Scan for the cell matching the given text and deliver its [x, y] coordinate at center. 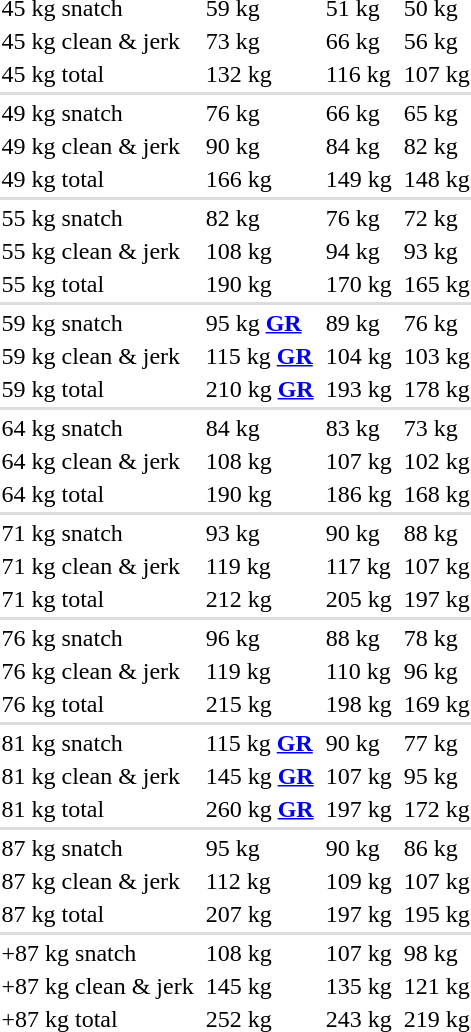
49 kg clean & jerk [98, 146]
55 kg snatch [98, 218]
49 kg snatch [98, 113]
165 kg [436, 284]
87 kg total [98, 914]
76 kg total [98, 704]
+87 kg clean & jerk [98, 986]
55 kg total [98, 284]
215 kg [260, 704]
59 kg total [98, 389]
71 kg clean & jerk [98, 566]
81 kg snatch [98, 743]
112 kg [260, 881]
45 kg total [98, 74]
186 kg [358, 494]
98 kg [436, 953]
64 kg total [98, 494]
148 kg [436, 179]
260 kg GR [260, 809]
169 kg [436, 704]
89 kg [358, 323]
49 kg total [98, 179]
103 kg [436, 356]
71 kg snatch [98, 533]
193 kg [358, 389]
83 kg [358, 428]
198 kg [358, 704]
87 kg clean & jerk [98, 881]
121 kg [436, 986]
178 kg [436, 389]
166 kg [260, 179]
78 kg [436, 638]
77 kg [436, 743]
56 kg [436, 41]
65 kg [436, 113]
135 kg [358, 986]
81 kg total [98, 809]
145 kg [260, 986]
104 kg [358, 356]
64 kg clean & jerk [98, 461]
+87 kg snatch [98, 953]
212 kg [260, 599]
72 kg [436, 218]
102 kg [436, 461]
149 kg [358, 179]
110 kg [358, 671]
168 kg [436, 494]
207 kg [260, 914]
45 kg clean & jerk [98, 41]
95 kg GR [260, 323]
81 kg clean & jerk [98, 776]
64 kg snatch [98, 428]
145 kg GR [260, 776]
205 kg [358, 599]
116 kg [358, 74]
71 kg total [98, 599]
195 kg [436, 914]
55 kg clean & jerk [98, 251]
59 kg clean & jerk [98, 356]
59 kg snatch [98, 323]
132 kg [260, 74]
109 kg [358, 881]
76 kg snatch [98, 638]
94 kg [358, 251]
172 kg [436, 809]
87 kg snatch [98, 848]
86 kg [436, 848]
76 kg clean & jerk [98, 671]
117 kg [358, 566]
210 kg GR [260, 389]
170 kg [358, 284]
